Detect which cell encompasses the target text, then output its (X, Y) center coordinate. 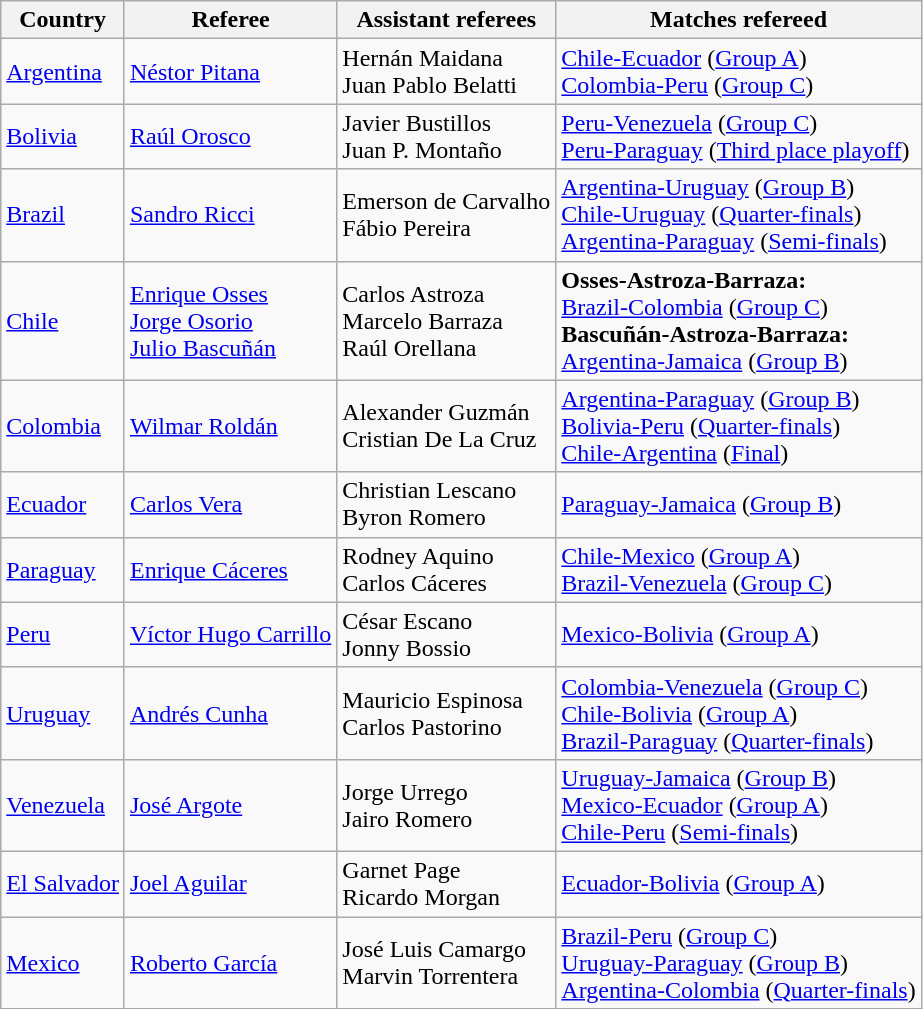
Andrés Cunha (230, 713)
Assistant referees (446, 20)
Venezuela (63, 805)
Osses-Astroza-Barraza: Brazil-Colombia (Group C)Bascuñán-Astroza-Barraza: Argentina-Jamaica (Group B) (738, 320)
Jorge Urrego Jairo Romero (446, 805)
Carlos Vera (230, 504)
Colombia (63, 426)
Ecuador-Bolivia (Group A) (738, 884)
Hernán Maidana Juan Pablo Belatti (446, 72)
Bolivia (63, 136)
Garnet Page Ricardo Morgan (446, 884)
Country (63, 20)
Uruguay (63, 713)
Christian Lescano Byron Romero (446, 504)
Wilmar Roldán (230, 426)
Brazil-Peru (Group C)Uruguay-Paraguay (Group B)Argentina-Colombia (Quarter-finals) (738, 962)
Argentina (63, 72)
Peru-Venezuela (Group C)Peru-Paraguay (Third place playoff) (738, 136)
Néstor Pitana (230, 72)
El Salvador (63, 884)
Rodney Aquino Carlos Cáceres (446, 570)
Víctor Hugo Carrillo (230, 634)
Argentina-Uruguay (Group B)Chile-Uruguay (Quarter-finals)Argentina-Paraguay (Semi-finals) (738, 215)
Paraguay-Jamaica (Group B) (738, 504)
Mauricio Espinosa Carlos Pastorino (446, 713)
Enrique Osses Jorge Osorio Julio Bascuñán (230, 320)
Carlos Astroza Marcelo Barraza Raúl Orellana (446, 320)
Alexander Guzmán Cristian De La Cruz (446, 426)
Brazil (63, 215)
Enrique Cáceres (230, 570)
Emerson de Carvalho Fábio Pereira (446, 215)
Matches refereed (738, 20)
Mexico-Bolivia (Group A) (738, 634)
Uruguay-Jamaica (Group B)Mexico-Ecuador (Group A)Chile-Peru (Semi-finals) (738, 805)
Chile (63, 320)
Ecuador (63, 504)
Referee (230, 20)
Chile-Ecuador (Group A)Colombia-Peru (Group C) (738, 72)
Joel Aguilar (230, 884)
José Argote (230, 805)
César Escano Jonny Bossio (446, 634)
Chile-Mexico (Group A) Brazil-Venezuela (Group C) (738, 570)
Raúl Orosco (230, 136)
Colombia-Venezuela (Group C)Chile-Bolivia (Group A)Brazil-Paraguay (Quarter-finals) (738, 713)
Peru (63, 634)
Paraguay (63, 570)
José Luis Camargo Marvin Torrentera (446, 962)
Mexico (63, 962)
Sandro Ricci (230, 215)
Roberto García (230, 962)
Javier Bustillos Juan P. Montaño (446, 136)
Argentina-Paraguay (Group B)Bolivia-Peru (Quarter-finals)Chile-Argentina (Final) (738, 426)
